Return [x, y] of the center of cell containing provided text 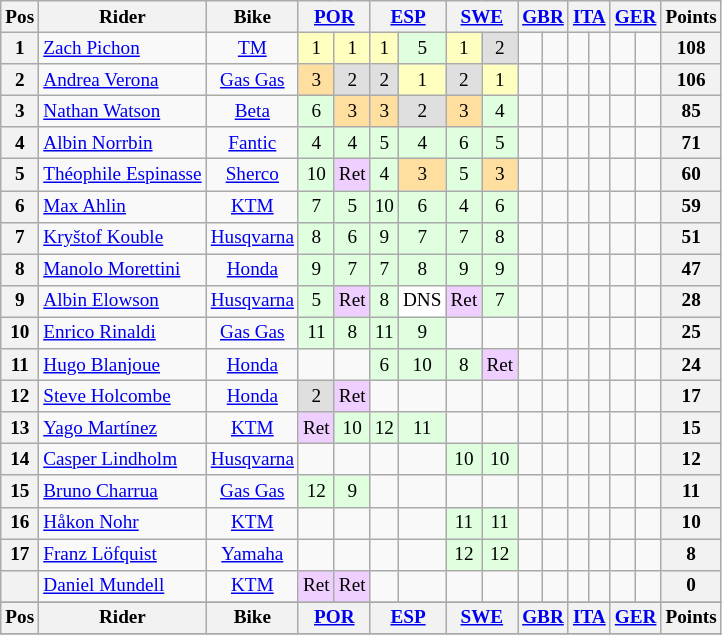
28 [691, 301]
25 [691, 333]
Beta [252, 111]
Enrico Rinaldi [122, 333]
Andrea Verona [122, 80]
106 [691, 80]
TM [252, 48]
24 [691, 365]
DNS [422, 301]
14 [20, 460]
85 [691, 111]
60 [691, 175]
Casper Lindholm [122, 460]
Yamaha [252, 554]
Max Ahlin [122, 206]
Kryštof Kouble [122, 238]
Bruno Charrua [122, 491]
Zach Pichon [122, 48]
Håkon Nohr [122, 523]
13 [20, 428]
0 [691, 586]
Daniel Mundell [122, 586]
71 [691, 143]
Albin Norrbin [122, 143]
Franz Löfquist [122, 554]
Théophile Espinasse [122, 175]
Hugo Blanjoue [122, 365]
Sherco [252, 175]
Manolo Morettini [122, 270]
Fantic [252, 143]
Steve Holcombe [122, 396]
Yago Martínez [122, 428]
108 [691, 48]
16 [20, 523]
47 [691, 270]
51 [691, 238]
Albin Elowson [122, 301]
59 [691, 206]
Nathan Watson [122, 111]
